Find where the given text appears and provide that cell's center as [X, Y] coordinate. 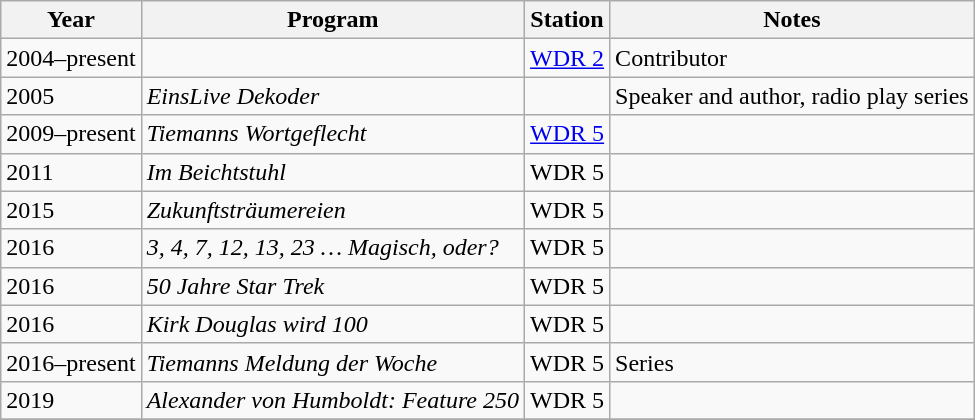
2005 [71, 96]
3, 4, 7, 12, 13, 23 … Magisch, oder? [332, 248]
Year [71, 20]
2019 [71, 400]
WDR 2 [568, 58]
Contributor [792, 58]
Station [568, 20]
2015 [71, 210]
EinsLive Dekoder [332, 96]
Zukunftsträumereien [332, 210]
Program [332, 20]
Speaker and author, radio play series [792, 96]
Im Beichtstuhl [332, 172]
2009–present [71, 134]
Alexander von Humboldt: Feature 250 [332, 400]
Tiemanns Wortgeflecht [332, 134]
Notes [792, 20]
2011 [71, 172]
Series [792, 362]
50 Jahre Star Trek [332, 286]
2004–present [71, 58]
Kirk Douglas wird 100 [332, 324]
2016–present [71, 362]
Tiemanns Meldung der Woche [332, 362]
